Provide the (X, Y) coordinate of the cell's center where the given text is located.  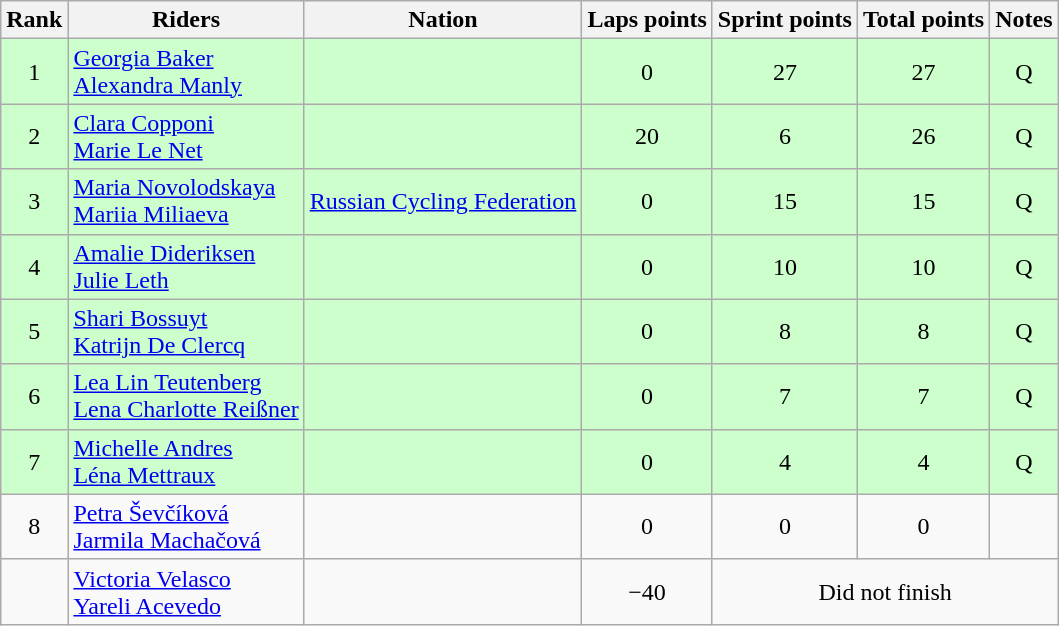
Laps points (647, 20)
3 (34, 202)
1 (34, 72)
26 (923, 136)
Clara CopponiMarie Le Net (186, 136)
Amalie DideriksenJulie Leth (186, 266)
Petra ŠevčíkováJarmila Machačová (186, 526)
Lea Lin TeutenbergLena Charlotte Reißner (186, 396)
Michelle AndresLéna Mettraux (186, 462)
Did not finish (885, 592)
Maria NovolodskayaMariia Miliaeva (186, 202)
Rank (34, 20)
20 (647, 136)
Russian Cycling Federation (443, 202)
Shari BossuytKatrijn De Clercq (186, 332)
Riders (186, 20)
Sprint points (784, 20)
2 (34, 136)
Georgia BakerAlexandra Manly (186, 72)
−40 (647, 592)
5 (34, 332)
Victoria VelascoYareli Acevedo (186, 592)
Total points (923, 20)
Nation (443, 20)
Notes (1024, 20)
